Detect which cell encompasses the target text, then output its [x, y] center coordinate. 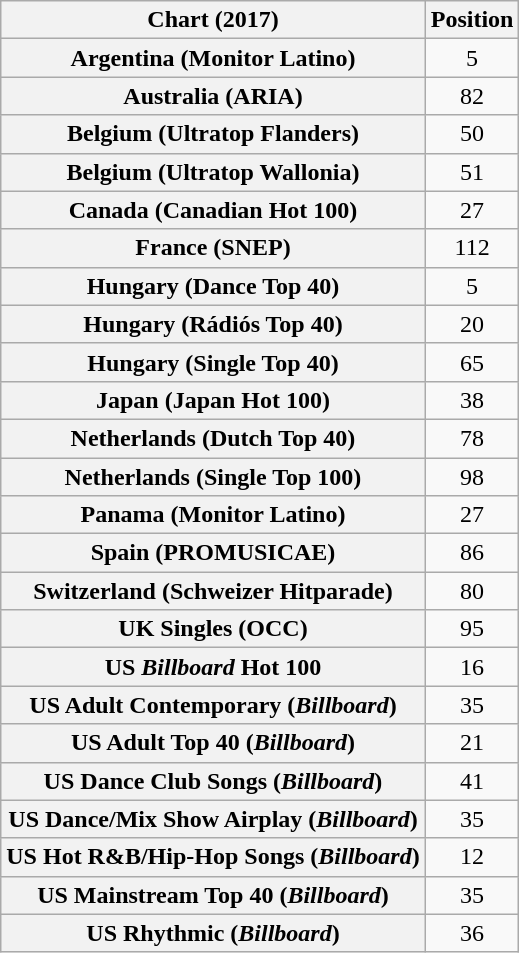
US Adult Contemporary (Billboard) [213, 705]
US Mainstream Top 40 (Billboard) [213, 895]
78 [472, 438]
Chart (2017) [213, 20]
Canada (Canadian Hot 100) [213, 210]
Hungary (Rádiós Top 40) [213, 324]
50 [472, 134]
82 [472, 96]
20 [472, 324]
Hungary (Dance Top 40) [213, 286]
86 [472, 553]
Spain (PROMUSICAE) [213, 553]
Switzerland (Schweizer Hitparade) [213, 591]
16 [472, 667]
US Dance Club Songs (Billboard) [213, 781]
US Dance/Mix Show Airplay (Billboard) [213, 819]
41 [472, 781]
US Hot R&B/Hip-Hop Songs (Billboard) [213, 857]
51 [472, 172]
Belgium (Ultratop Wallonia) [213, 172]
65 [472, 362]
Panama (Monitor Latino) [213, 515]
Netherlands (Single Top 100) [213, 477]
Belgium (Ultratop Flanders) [213, 134]
US Adult Top 40 (Billboard) [213, 743]
US Billboard Hot 100 [213, 667]
Japan (Japan Hot 100) [213, 400]
Argentina (Monitor Latino) [213, 58]
112 [472, 248]
UK Singles (OCC) [213, 629]
95 [472, 629]
France (SNEP) [213, 248]
Australia (ARIA) [213, 96]
Netherlands (Dutch Top 40) [213, 438]
38 [472, 400]
Hungary (Single Top 40) [213, 362]
21 [472, 743]
US Rhythmic (Billboard) [213, 933]
12 [472, 857]
Position [472, 20]
36 [472, 933]
98 [472, 477]
80 [472, 591]
